Return (x, y) of the center of cell containing provided text 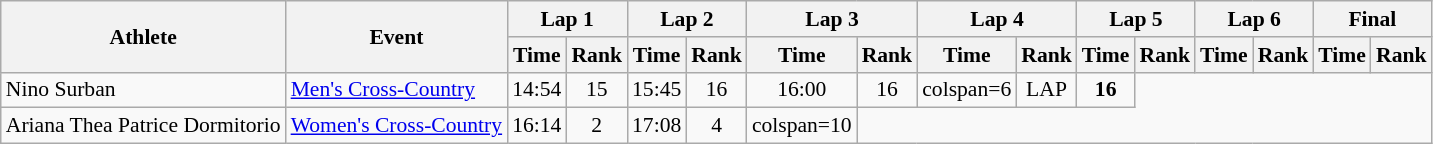
15:45 (656, 90)
Women's Cross-Country (397, 126)
Event (397, 36)
Athlete (144, 36)
LAP (1046, 90)
Lap 6 (1254, 19)
14:54 (536, 90)
15 (596, 90)
2 (596, 126)
17:08 (656, 126)
Ariana Thea Patrice Dormitorio (144, 126)
Nino Surban (144, 90)
Lap 3 (832, 19)
16:14 (536, 126)
Lap 5 (1136, 19)
Lap 1 (567, 19)
colspan=10 (802, 126)
4 (716, 126)
Men's Cross-Country (397, 90)
Lap 4 (997, 19)
Lap 2 (687, 19)
Final (1372, 19)
colspan=6 (966, 90)
16:00 (802, 90)
